For the text-containing cell, return its midpoint in (X, Y) coordinate format. 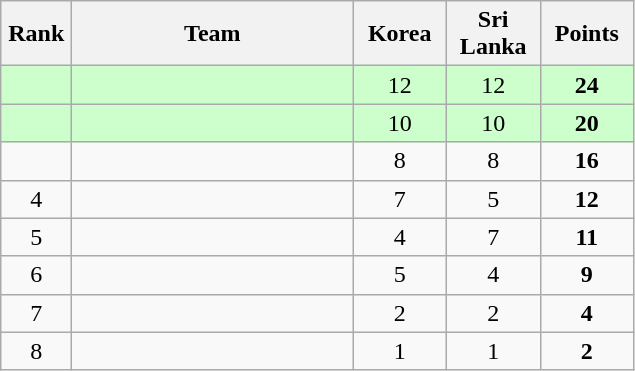
Sri Lanka (493, 34)
9 (587, 275)
24 (587, 85)
Rank (36, 34)
Points (587, 34)
20 (587, 123)
6 (36, 275)
11 (587, 237)
Korea (400, 34)
Team (212, 34)
16 (587, 161)
